Determine the [X, Y] coordinate at the center of the cell enclosing the given text.  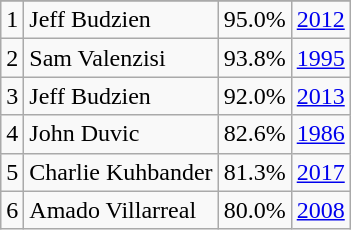
Sam Valenzisi [121, 58]
93.8% [254, 58]
2012 [320, 20]
4 [12, 134]
2008 [320, 210]
1995 [320, 58]
82.6% [254, 134]
Charlie Kuhbander [121, 172]
Amado Villarreal [121, 210]
2 [12, 58]
95.0% [254, 20]
John Duvic [121, 134]
1986 [320, 134]
2013 [320, 96]
5 [12, 172]
2017 [320, 172]
92.0% [254, 96]
3 [12, 96]
81.3% [254, 172]
80.0% [254, 210]
1 [12, 20]
6 [12, 210]
